Search for the cell housing the specified text and yield its (x, y) center coordinate. 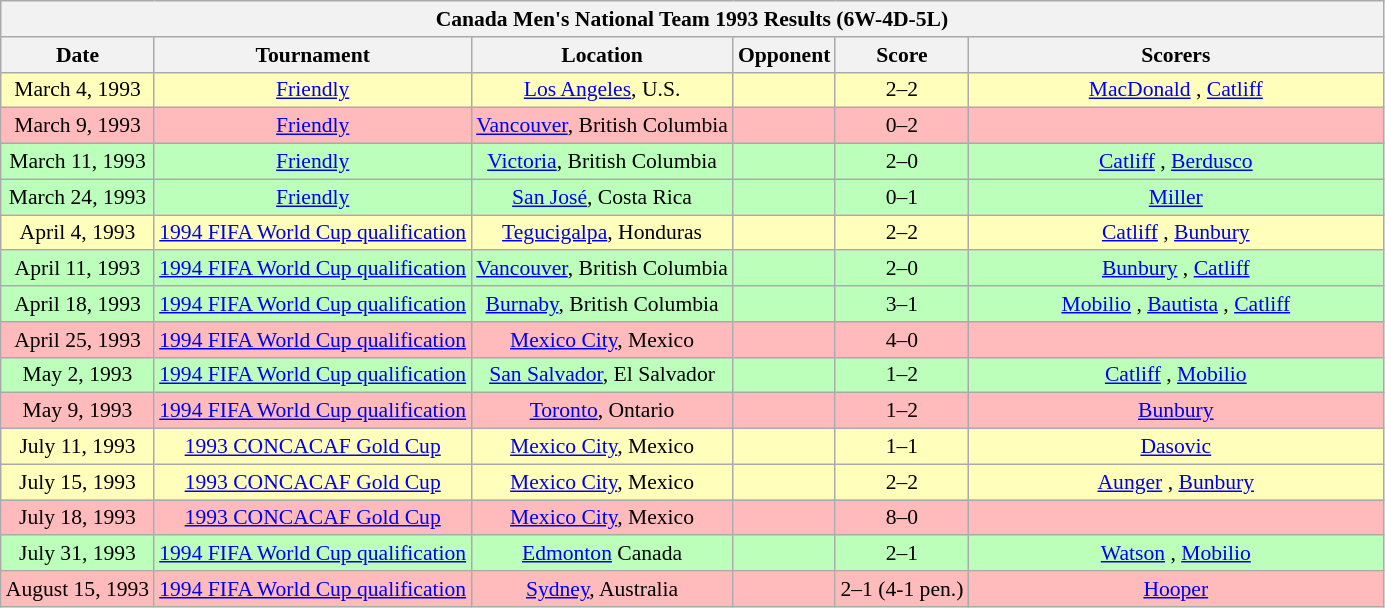
Miller (1176, 197)
Watson , Mobilio (1176, 554)
July 31, 1993 (78, 554)
May 9, 1993 (78, 411)
May 2, 1993 (78, 375)
March 11, 1993 (78, 162)
Canada Men's National Team 1993 Results (6W-4D-5L) (692, 19)
Sydney, Australia (602, 589)
July 18, 1993 (78, 518)
Edmonton Canada (602, 554)
MacDonald , Catliff (1176, 90)
Tournament (312, 55)
Victoria, British Columbia (602, 162)
Hooper (1176, 589)
Location (602, 55)
Bunbury , Catliff (1176, 269)
San José, Costa Rica (602, 197)
Bunbury (1176, 411)
2–1 (902, 554)
4–0 (902, 340)
Date (78, 55)
April 25, 1993 (78, 340)
0–2 (902, 126)
August 15, 1993 (78, 589)
Aunger , Bunbury (1176, 482)
Opponent (784, 55)
Catliff , Mobilio (1176, 375)
April 4, 1993 (78, 233)
Burnaby, British Columbia (602, 304)
Mobilio , Bautista , Catliff (1176, 304)
April 18, 1993 (78, 304)
Dasovic (1176, 447)
Tegucigalpa, Honduras (602, 233)
0–1 (902, 197)
Catliff , Berdusco (1176, 162)
March 9, 1993 (78, 126)
8–0 (902, 518)
July 11, 1993 (78, 447)
April 11, 1993 (78, 269)
Catliff , Bunbury (1176, 233)
San Salvador, El Salvador (602, 375)
March 4, 1993 (78, 90)
March 24, 1993 (78, 197)
1–1 (902, 447)
Los Angeles, U.S. (602, 90)
Score (902, 55)
3–1 (902, 304)
2–1 (4-1 pen.) (902, 589)
Scorers (1176, 55)
July 15, 1993 (78, 482)
Toronto, Ontario (602, 411)
